Pinpoint the cell where the given text exists, returning its [X, Y] midpoint coordinate. 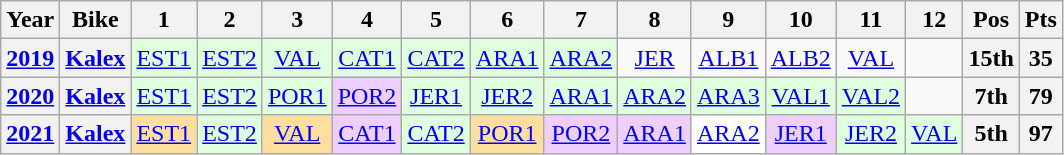
7th [991, 96]
7 [581, 20]
2019 [30, 58]
5th [991, 134]
Pos [991, 20]
3 [297, 20]
5 [436, 20]
4 [367, 20]
79 [1040, 96]
11 [870, 20]
JER [655, 58]
Pts [1040, 20]
VAL2 [870, 96]
2 [230, 20]
12 [934, 20]
ARA3 [728, 96]
2021 [30, 134]
10 [800, 20]
15th [991, 58]
9 [728, 20]
8 [655, 20]
2020 [30, 96]
Year [30, 20]
35 [1040, 58]
97 [1040, 134]
Bike [96, 20]
ALB2 [800, 58]
1 [164, 20]
ALB1 [728, 58]
VAL1 [800, 96]
6 [507, 20]
